For the text-containing cell, return its midpoint in (x, y) coordinate format. 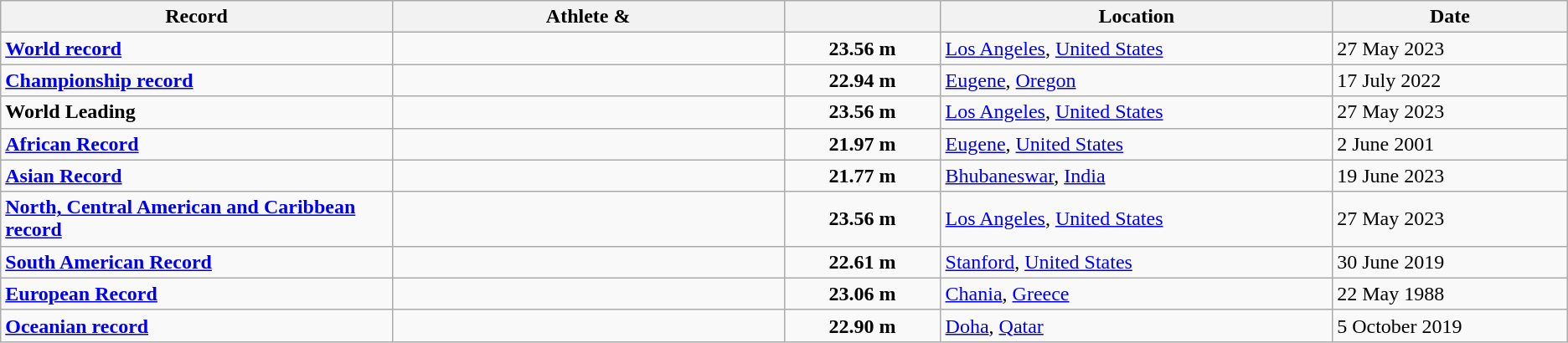
22.61 m (863, 262)
5 October 2019 (1451, 325)
19 June 2023 (1451, 176)
22.94 m (863, 80)
2 June 2001 (1451, 144)
23.06 m (863, 294)
Record (197, 17)
World record (197, 49)
Location (1137, 17)
22.90 m (863, 325)
Eugene, United States (1137, 144)
17 July 2022 (1451, 80)
Stanford, United States (1137, 262)
Chania, Greece (1137, 294)
South American Record (197, 262)
Championship record (197, 80)
African Record (197, 144)
Date (1451, 17)
Athlete & (588, 17)
North, Central American and Caribbean record (197, 219)
Doha, Qatar (1137, 325)
Asian Record (197, 176)
Bhubaneswar, India (1137, 176)
22 May 1988 (1451, 294)
21.97 m (863, 144)
30 June 2019 (1451, 262)
Oceanian record (197, 325)
World Leading (197, 112)
European Record (197, 294)
21.77 m (863, 176)
Eugene, Oregon (1137, 80)
